Return (X, Y) of the center of cell containing provided text 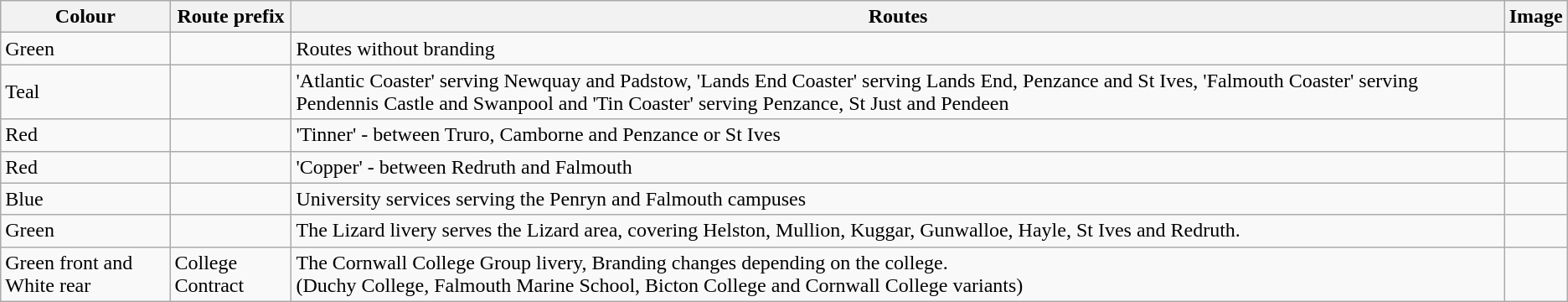
Route prefix (231, 17)
Routes without branding (898, 49)
University services serving the Penryn and Falmouth campuses (898, 199)
Blue (85, 199)
Colour (85, 17)
Routes (898, 17)
'Copper' - between Redruth and Falmouth (898, 167)
The Lizard livery serves the Lizard area, covering Helston, Mullion, Kuggar, Gunwalloe, Hayle, St Ives and Redruth. (898, 231)
'Tinner' - between Truro, Camborne and Penzance or St Ives (898, 135)
Teal (85, 92)
Image (1536, 17)
College Contract (231, 273)
Green front and White rear (85, 273)
